Determine the [X, Y] coordinate at the center of the cell enclosing the given text.  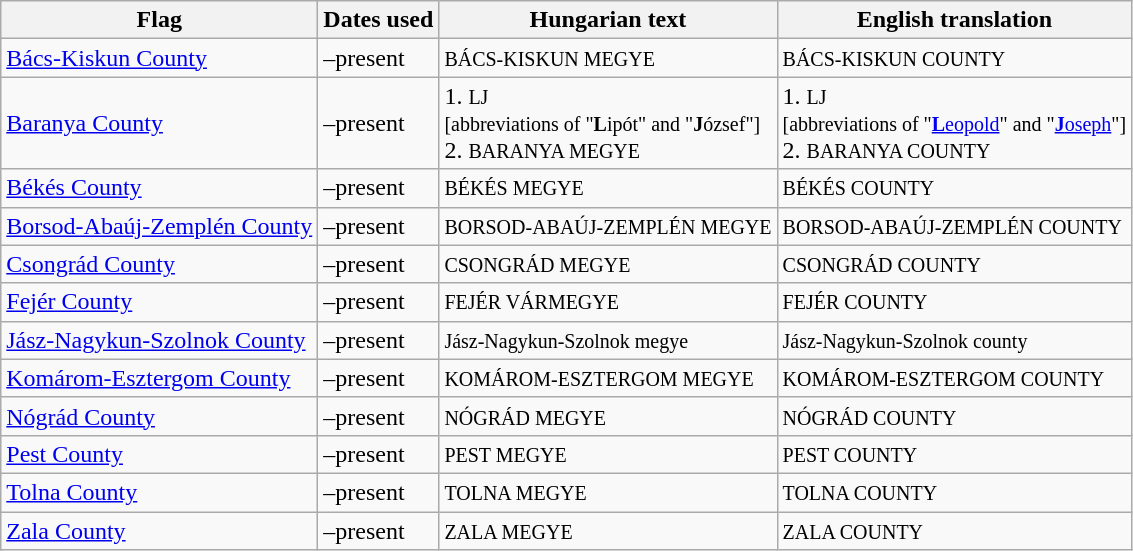
Flag [160, 20]
KOMÁROM-ESZTERGOM MEGYE [608, 378]
Jász-Nagykun-Szolnok County [160, 340]
1. LJ[abbreviations of "Leopold" and "Joseph"]2. BARANYA COUNTY [954, 123]
Pest County [160, 454]
Jász-Nagykun-Szolnok county [954, 340]
Komárom-Esztergom County [160, 378]
PEST COUNTY [954, 454]
ZALA COUNTY [954, 531]
BÉKÉS MEGYE [608, 188]
Békés County [160, 188]
PEST MEGYE [608, 454]
BÁCS-KISKUN MEGYE [608, 58]
NÓGRÁD MEGYE [608, 416]
Hungarian text [608, 20]
Fejér County [160, 302]
NÓGRÁD COUNTY [954, 416]
FEJÉR COUNTY [954, 302]
Csongrád County [160, 264]
TOLNA COUNTY [954, 492]
CSONGRÁD MEGYE [608, 264]
BORSOD-ABAÚJ-ZEMPLÉN COUNTY [954, 226]
KOMÁROM-ESZTERGOM COUNTY [954, 378]
BÁCS-KISKUN COUNTY [954, 58]
1. LJ[abbreviations of "Lipót" and "József"]2. BARANYA MEGYE [608, 123]
BORSOD-ABAÚJ-ZEMPLÉN MEGYE [608, 226]
Tolna County [160, 492]
TOLNA MEGYE [608, 492]
BÉKÉS COUNTY [954, 188]
Baranya County [160, 123]
Bács-Kiskun County [160, 58]
Dates used [378, 20]
Jász-Nagykun-Szolnok megye [608, 340]
Nógrád County [160, 416]
Borsod-Abaúj-Zemplén County [160, 226]
FEJÉR VÁRMEGYE [608, 302]
CSONGRÁD COUNTY [954, 264]
ZALA MEGYE [608, 531]
English translation [954, 20]
Zala County [160, 531]
